Return [x, y] of the center of cell containing provided text 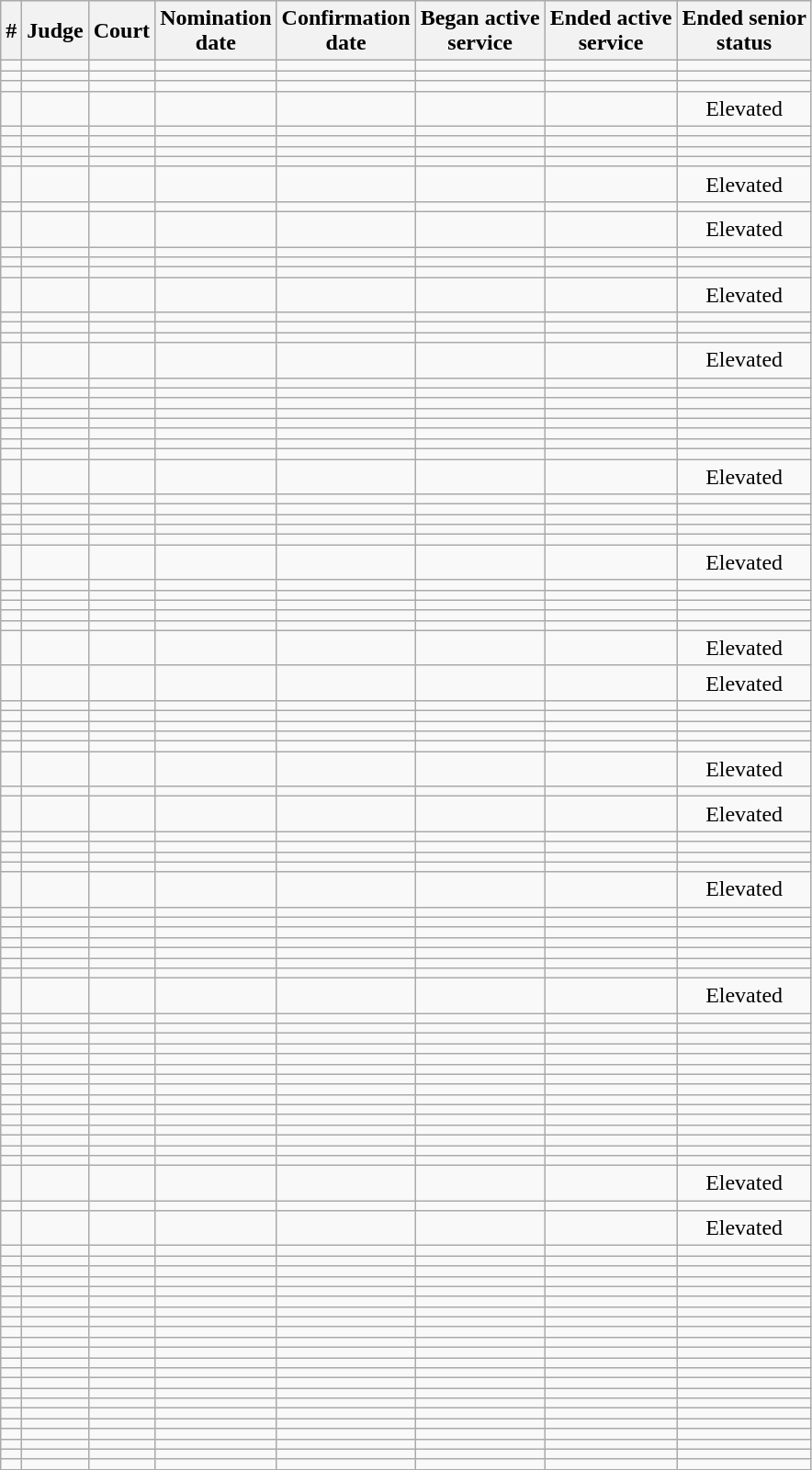
Court [121, 31]
Ended activeservice [611, 31]
Confirmationdate [345, 31]
# [11, 31]
Ended seniorstatus [744, 31]
Judge [55, 31]
Nominationdate [216, 31]
Began activeservice [479, 31]
